Extract the [x, y] coordinate from the center of the cell holding the provided text.  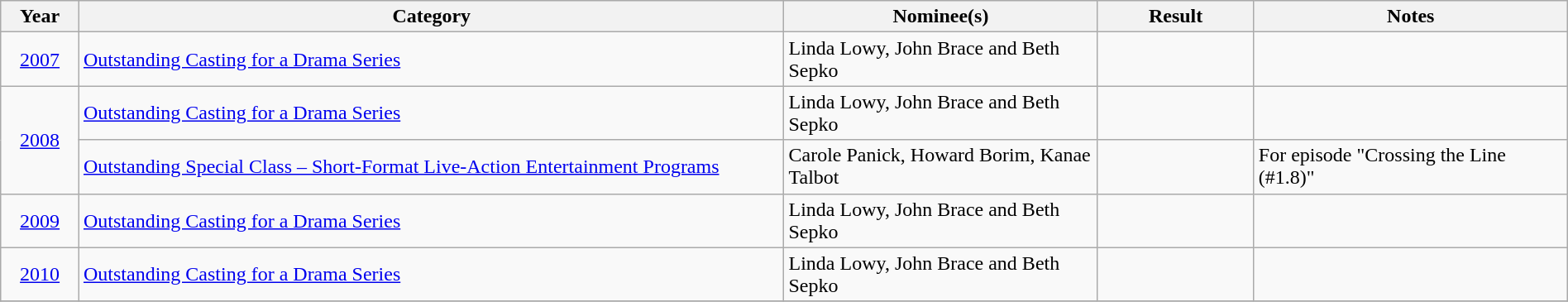
Result [1176, 17]
Outstanding Special Class – Short-Format Live-Action Entertainment Programs [432, 167]
2008 [40, 140]
Nominee(s) [941, 17]
2010 [40, 275]
2007 [40, 60]
Category [432, 17]
Year [40, 17]
Notes [1411, 17]
Carole Panick, Howard Borim, Kanae Talbot [941, 167]
2009 [40, 220]
For episode "Crossing the Line (#1.8)" [1411, 167]
